Provide the (X, Y) coordinate of the cell's center where the given text is located.  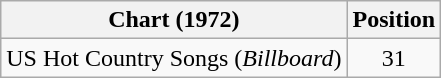
Position (394, 20)
31 (394, 58)
US Hot Country Songs (Billboard) (174, 58)
Chart (1972) (174, 20)
